Detect which cell encompasses the target text, then output its (X, Y) center coordinate. 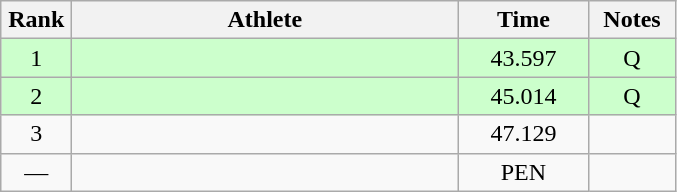
3 (36, 134)
47.129 (524, 134)
2 (36, 96)
43.597 (524, 58)
1 (36, 58)
Notes (632, 20)
Rank (36, 20)
Time (524, 20)
— (36, 172)
Athlete (265, 20)
45.014 (524, 96)
PEN (524, 172)
